Return [x, y] of the center of cell containing provided text 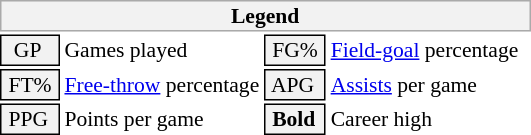
Legend [265, 16]
Free-throw percentage [162, 85]
GP [30, 50]
APG [295, 85]
Field-goal percentage [430, 50]
FG% [295, 50]
Games played [162, 50]
Assists per game [430, 85]
FT% [30, 85]
